Provide the [X, Y] coordinate of the cell's center where the given text is located.  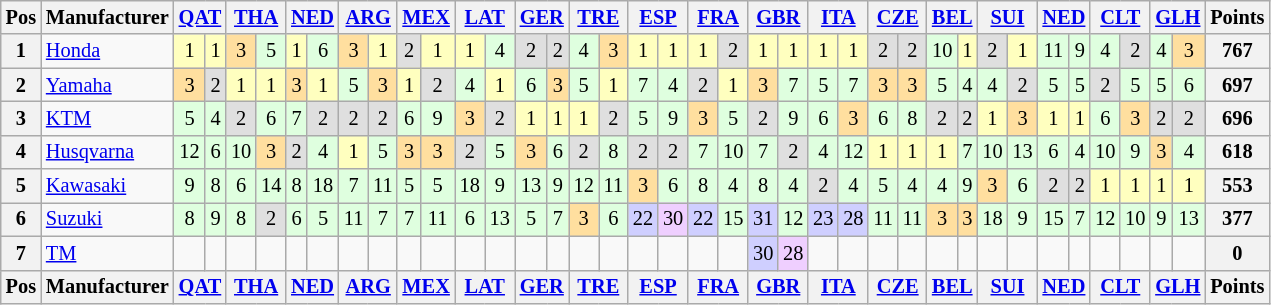
696 [1237, 118]
Yamaha [108, 85]
767 [1237, 51]
31 [763, 219]
0 [1237, 253]
697 [1237, 85]
553 [1237, 186]
618 [1237, 152]
23 [823, 219]
Kawasaki [108, 186]
Husqvarna [108, 152]
377 [1237, 219]
TM [108, 253]
14 [271, 186]
KTM [108, 118]
Suzuki [108, 219]
Honda [108, 51]
